Extract the [x, y] coordinate from the center of the cell holding the provided text.  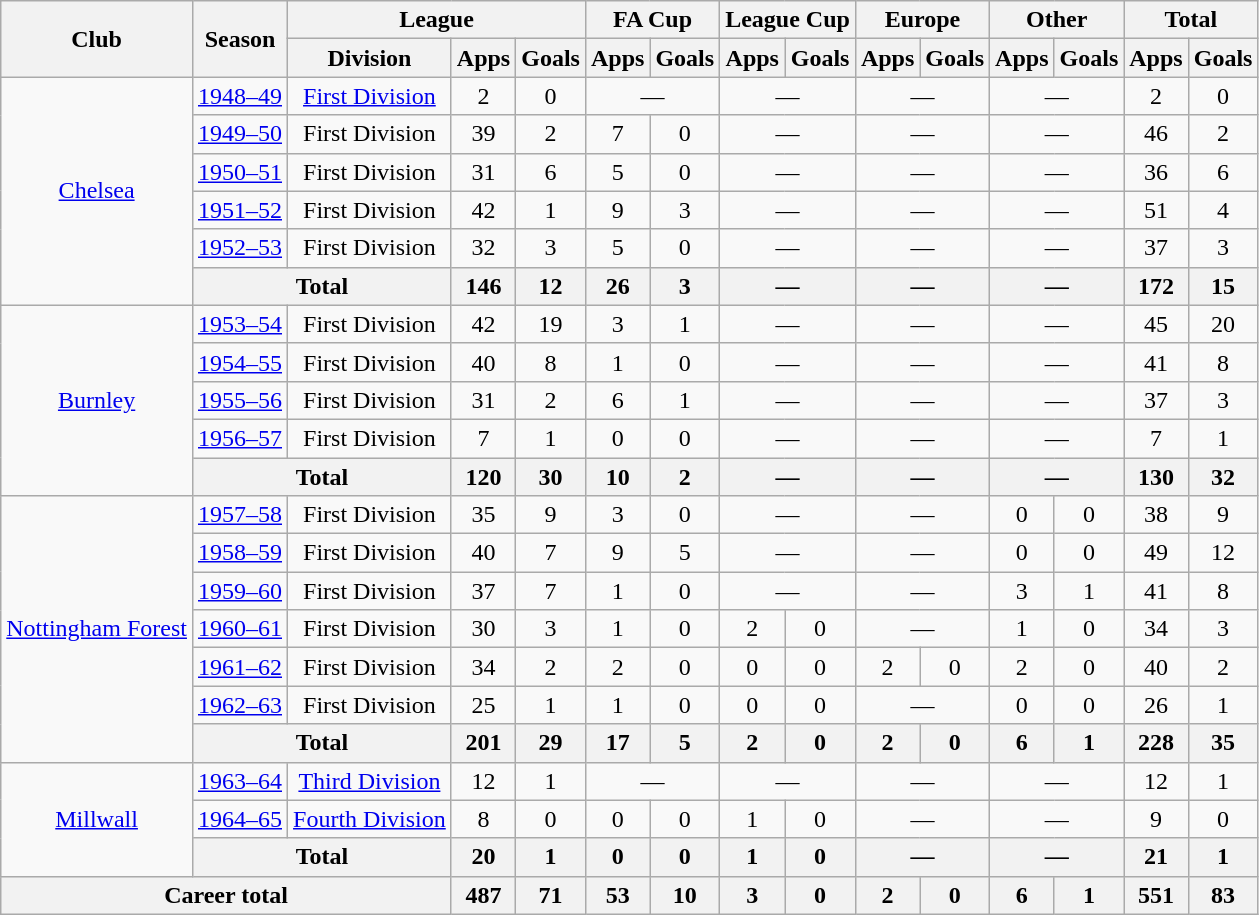
46 [1156, 134]
Other [1057, 20]
19 [551, 324]
Third Division [370, 781]
15 [1223, 286]
228 [1156, 743]
1963–64 [240, 781]
League Cup [788, 20]
1958–59 [240, 553]
1949–50 [240, 134]
53 [617, 895]
Burnley [97, 400]
Season [240, 39]
Club [97, 39]
83 [1223, 895]
1960–61 [240, 629]
38 [1156, 515]
17 [617, 743]
29 [551, 743]
21 [1156, 857]
1948–49 [240, 96]
League [437, 20]
146 [483, 286]
487 [483, 895]
1964–65 [240, 819]
172 [1156, 286]
1950–51 [240, 172]
Division [370, 58]
Millwall [97, 819]
Career total [226, 895]
51 [1156, 210]
1957–58 [240, 515]
1951–52 [240, 210]
39 [483, 134]
36 [1156, 172]
1955–56 [240, 400]
551 [1156, 895]
1954–55 [240, 362]
Chelsea [97, 191]
Nottingham Forest [97, 629]
1961–62 [240, 667]
49 [1156, 553]
4 [1223, 210]
Europe [922, 20]
25 [483, 705]
1962–63 [240, 705]
FA Cup [652, 20]
1959–60 [240, 591]
130 [1156, 477]
1953–54 [240, 324]
120 [483, 477]
201 [483, 743]
71 [551, 895]
1956–57 [240, 438]
45 [1156, 324]
Fourth Division [370, 819]
1952–53 [240, 248]
